Identify which cell holds the provided text, then report its [X, Y] central coordinate. 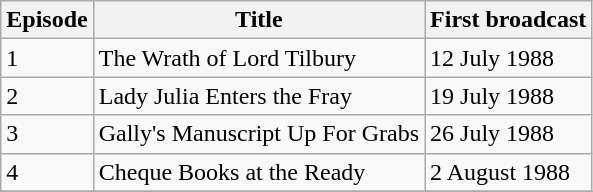
1 [47, 58]
19 July 1988 [508, 96]
Title [258, 20]
26 July 1988 [508, 134]
First broadcast [508, 20]
Cheque Books at the Ready [258, 172]
12 July 1988 [508, 58]
Lady Julia Enters the Fray [258, 96]
The Wrath of Lord Tilbury [258, 58]
Gally's Manuscript Up For Grabs [258, 134]
3 [47, 134]
2 August 1988 [508, 172]
Episode [47, 20]
4 [47, 172]
2 [47, 96]
